From the cell containing the given text, extract its center point as (X, Y) coordinate. 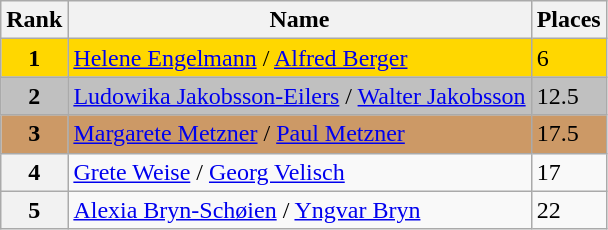
6 (568, 58)
12.5 (568, 96)
Margarete Metzner / Paul Metzner (300, 134)
Helene Engelmann / Alfred Berger (300, 58)
4 (34, 172)
2 (34, 96)
Places (568, 20)
3 (34, 134)
Ludowika Jakobsson-Eilers / Walter Jakobsson (300, 96)
17 (568, 172)
5 (34, 210)
Alexia Bryn-Schøien / Yngvar Bryn (300, 210)
1 (34, 58)
Rank (34, 20)
Name (300, 20)
22 (568, 210)
17.5 (568, 134)
Grete Weise / Georg Velisch (300, 172)
